Identify which cell holds the provided text, then report its (X, Y) central coordinate. 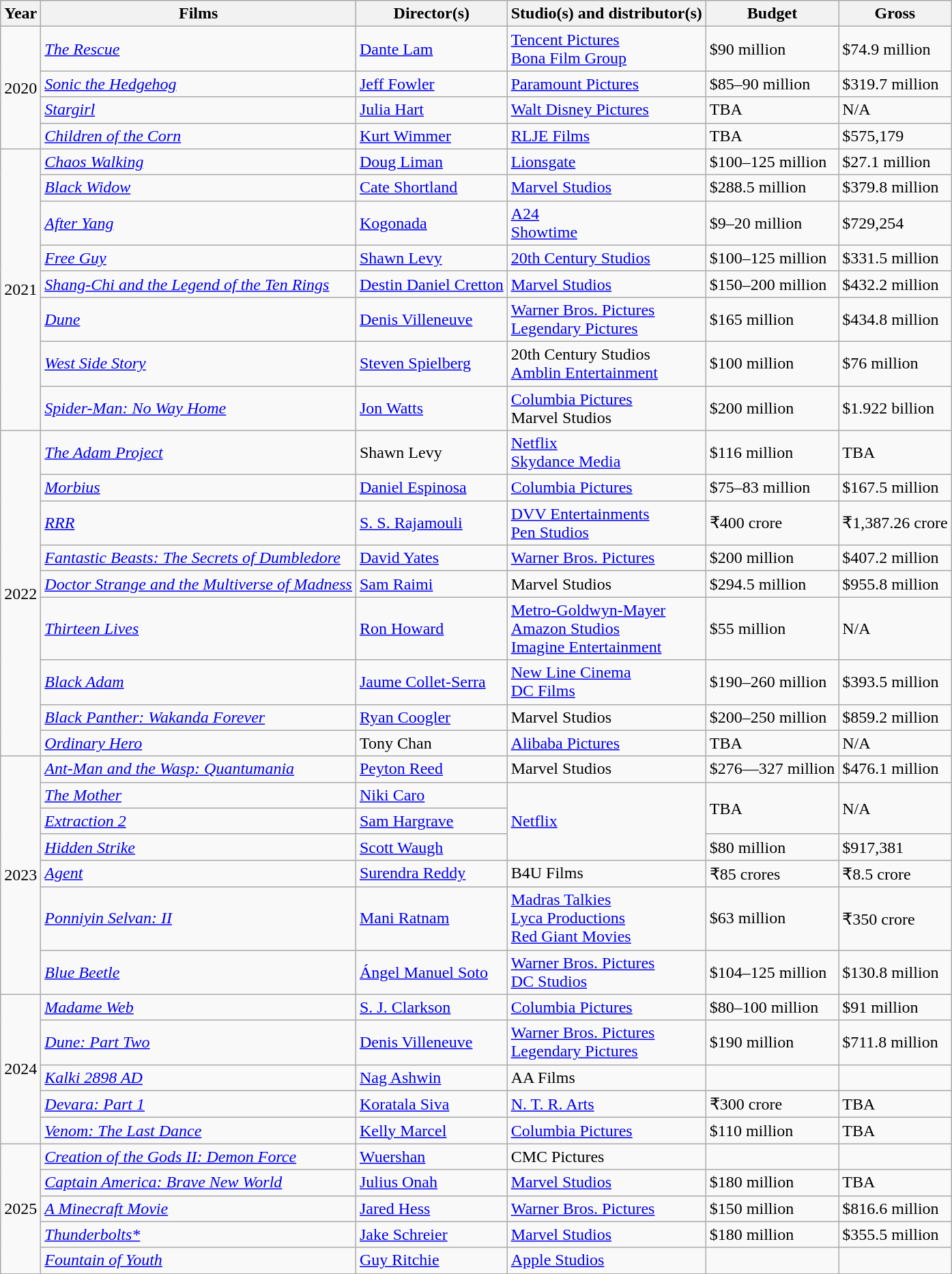
Fantastic Beasts: The Secrets of Dumbledore (199, 558)
Koratala Siva (431, 1104)
₹400 crore (772, 523)
$917,381 (895, 847)
$110 million (772, 1131)
Extraction 2 (199, 821)
$200–250 million (772, 717)
$9–20 million (772, 222)
₹300 crore (772, 1104)
$393.5 million (895, 682)
Free Guy (199, 258)
The Mother (199, 795)
$355.5 million (895, 1234)
Ron Howard (431, 628)
2025 (20, 1208)
$319.7 million (895, 84)
$116 million (772, 453)
$1.922 billion (895, 408)
Cate Shortland (431, 188)
Spider-Man: No Way Home (199, 408)
After Yang (199, 222)
$190 million (772, 1043)
Ordinary Hero (199, 743)
$150 million (772, 1208)
Lionsgate (606, 162)
Alibaba Pictures (606, 743)
Sam Raimi (431, 584)
$75–83 million (772, 488)
DVV EntertainmentsPen Studios (606, 523)
$104–125 million (772, 972)
$85–90 million (772, 84)
Hidden Strike (199, 847)
Apple Studios (606, 1260)
$80 million (772, 847)
Gross (895, 14)
Jaume Collet-Serra (431, 682)
Ryan Coogler (431, 717)
Peyton Reed (431, 769)
A24Showtime (606, 222)
Netflix (606, 821)
Nag Ashwin (431, 1077)
$816.6 million (895, 1208)
Jon Watts (431, 408)
Black Widow (199, 188)
Destin Daniel Cretton (431, 284)
$91 million (895, 1007)
$165 million (772, 319)
David Yates (431, 558)
Captain America: Brave New World (199, 1183)
Budget (772, 14)
$80–100 million (772, 1007)
Blue Beetle (199, 972)
$575,179 (895, 136)
Fountain of Youth (199, 1260)
$74.9 million (895, 49)
Jeff Fowler (431, 84)
Julia Hart (431, 110)
N. T. R. Arts (606, 1104)
2020 (20, 87)
$167.5 million (895, 488)
Dune (199, 319)
$476.1 million (895, 769)
$407.2 million (895, 558)
Dune: Part Two (199, 1043)
Ponniyin Selvan: II (199, 918)
$288.5 million (772, 188)
Jared Hess (431, 1208)
₹1,387.26 crore (895, 523)
Ant-Man and the Wasp: Quantumania (199, 769)
2023 (20, 875)
NetflixSkydance Media (606, 453)
₹8.5 crore (895, 873)
Devara: Part 1 (199, 1104)
Agent (199, 873)
Black Panther: Wakanda Forever (199, 717)
Director(s) (431, 14)
Metro-Goldwyn-MayerAmazon StudiosImagine Entertainment (606, 628)
Doctor Strange and the Multiverse of Madness (199, 584)
$63 million (772, 918)
CMC Pictures (606, 1157)
$27.1 million (895, 162)
Warner Bros. PicturesDC Studios (606, 972)
RLJE Films (606, 136)
Madame Web (199, 1007)
Black Adam (199, 682)
Surendra Reddy (431, 873)
2024 (20, 1069)
Thunderbolts* (199, 1234)
Steven Spielberg (431, 363)
Ángel Manuel Soto (431, 972)
New Line CinemaDC Films (606, 682)
Kurt Wimmer (431, 136)
Walt Disney Pictures (606, 110)
The Adam Project (199, 453)
Daniel Espinosa (431, 488)
Jake Schreier (431, 1234)
$711.8 million (895, 1043)
$100 million (772, 363)
20th Century Studios (606, 258)
$859.2 million (895, 717)
S. J. Clarkson (431, 1007)
Wuershan (431, 1157)
Children of the Corn (199, 136)
Sam Hargrave (431, 821)
Madras TalkiesLyca ProductionsRed Giant Movies (606, 918)
Dante Lam (431, 49)
$55 million (772, 628)
2021 (20, 289)
Kelly Marcel (431, 1131)
Films (199, 14)
$729,254 (895, 222)
20th Century StudiosAmblin Entertainment (606, 363)
$331.5 million (895, 258)
₹350 crore (895, 918)
RRR (199, 523)
$432.2 million (895, 284)
Kalki 2898 AD (199, 1077)
Doug Liman (431, 162)
Scott Waugh (431, 847)
Creation of the Gods II: Demon Force (199, 1157)
Shang-Chi and the Legend of the Ten Rings (199, 284)
The Rescue (199, 49)
Guy Ritchie (431, 1260)
Venom: The Last Dance (199, 1131)
$76 million (895, 363)
Tony Chan (431, 743)
$955.8 million (895, 584)
Columbia PicturesMarvel Studios (606, 408)
Tencent PicturesBona Film Group (606, 49)
Mani Ratnam (431, 918)
$294.5 million (772, 584)
West Side Story (199, 363)
Morbius (199, 488)
$90 million (772, 49)
2022 (20, 594)
$190–260 million (772, 682)
Stargirl (199, 110)
Niki Caro (431, 795)
$434.8 million (895, 319)
$130.8 million (895, 972)
B4U Films (606, 873)
$150–200 million (772, 284)
Paramount Pictures (606, 84)
A Minecraft Movie (199, 1208)
Sonic the Hedgehog (199, 84)
S. S. Rajamouli (431, 523)
AA Films (606, 1077)
Chaos Walking (199, 162)
₹85 crores (772, 873)
Thirteen Lives (199, 628)
Kogonada (431, 222)
$379.8 million (895, 188)
$276—327 million (772, 769)
Julius Onah (431, 1183)
Year (20, 14)
Studio(s) and distributor(s) (606, 14)
